Determine the (X, Y) coordinate at the center of the cell enclosing the given text.  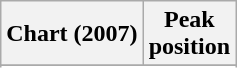
Peakposition (189, 34)
Chart (2007) (72, 34)
